Capture the cell that displays the provided text and extract its (X, Y) central coordinate. 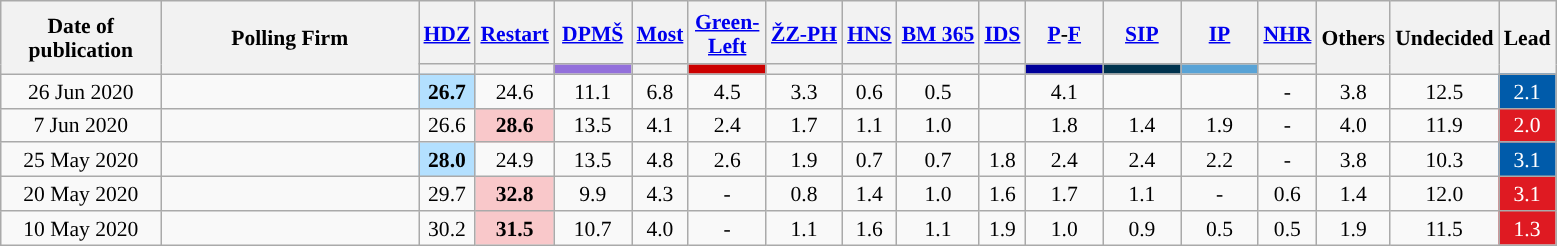
7 Jun 2020 (81, 125)
11.5 (1444, 228)
31.5 (514, 228)
DPMŠ (593, 32)
2.0 (1528, 125)
11.1 (593, 91)
25 May 2020 (81, 160)
2.1 (1528, 91)
4.3 (660, 194)
2.2 (1220, 160)
10.7 (593, 228)
P-F (1064, 32)
4.8 (660, 160)
9.9 (593, 194)
ŽZ-PH (804, 32)
HNS (870, 32)
29.7 (446, 194)
NHR (1287, 32)
10.3 (1444, 160)
12.0 (1444, 194)
SIP (1142, 32)
Lead (1528, 38)
4.5 (727, 91)
Polling Firm (290, 38)
Green-Left (727, 32)
12.5 (1444, 91)
2.6 (727, 160)
24.9 (514, 160)
26 Jun 2020 (81, 91)
20 May 2020 (81, 194)
IP (1220, 32)
28.6 (514, 125)
HDZ (446, 32)
6.8 (660, 91)
24.6 (514, 91)
30.2 (446, 228)
10 May 2020 (81, 228)
3.3 (804, 91)
32.8 (514, 194)
26.6 (446, 125)
BM 365 (938, 32)
1.3 (1528, 228)
Others (1353, 38)
28.0 (446, 160)
0.9 (1142, 228)
Most (660, 32)
Undecided (1444, 38)
IDS (1002, 32)
0.8 (804, 194)
Restart (514, 32)
Date of publication (81, 38)
26.7 (446, 91)
11.9 (1444, 125)
